For the text-containing cell, return its midpoint in [X, Y] coordinate format. 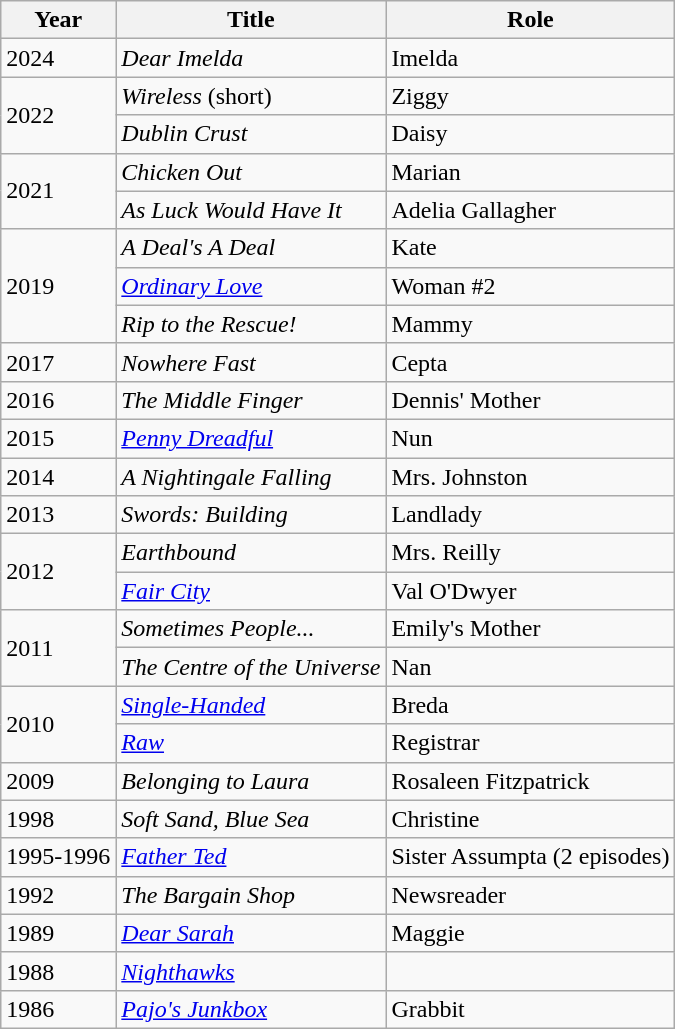
Registrar [530, 743]
2017 [58, 362]
As Luck Would Have It [251, 210]
Belonging to Laura [251, 781]
1995-1996 [58, 857]
Penny Dreadful [251, 438]
Title [251, 20]
Rosaleen Fitzpatrick [530, 781]
2009 [58, 781]
Nun [530, 438]
2012 [58, 572]
Nighthawks [251, 971]
Val O'Dwyer [530, 591]
Sometimes People... [251, 629]
Woman #2 [530, 286]
1992 [58, 895]
Father Ted [251, 857]
Sister Assumpta (2 episodes) [530, 857]
Newsreader [530, 895]
2021 [58, 191]
Mrs. Reilly [530, 553]
Dear Imelda [251, 58]
2014 [58, 477]
The Bargain Shop [251, 895]
Mammy [530, 324]
Fair City [251, 591]
Chicken Out [251, 172]
2013 [58, 515]
Cepta [530, 362]
1998 [58, 819]
The Middle Finger [251, 400]
2022 [58, 115]
Maggie [530, 933]
A Deal's A Deal [251, 248]
Raw [251, 743]
Daisy [530, 134]
2011 [58, 648]
Landlady [530, 515]
1988 [58, 971]
Mrs. Johnston [530, 477]
Emily's Mother [530, 629]
Imelda [530, 58]
1989 [58, 933]
Year [58, 20]
Grabbit [530, 1009]
Christine [530, 819]
Soft Sand, Blue Sea [251, 819]
2024 [58, 58]
Dublin Crust [251, 134]
Breda [530, 705]
Ordinary Love [251, 286]
Rip to the Rescue! [251, 324]
Role [530, 20]
2019 [58, 286]
Swords: Building [251, 515]
2015 [58, 438]
Ziggy [530, 96]
The Centre of the Universe [251, 667]
Nan [530, 667]
Nowhere Fast [251, 362]
Earthbound [251, 553]
Kate [530, 248]
Marian [530, 172]
Dear Sarah [251, 933]
1986 [58, 1009]
Pajo's Junkbox [251, 1009]
Wireless (short) [251, 96]
Single-Handed [251, 705]
Dennis' Mother [530, 400]
2016 [58, 400]
2010 [58, 724]
Adelia Gallagher [530, 210]
A Nightingale Falling [251, 477]
